Detect which cell encompasses the target text, then output its [X, Y] center coordinate. 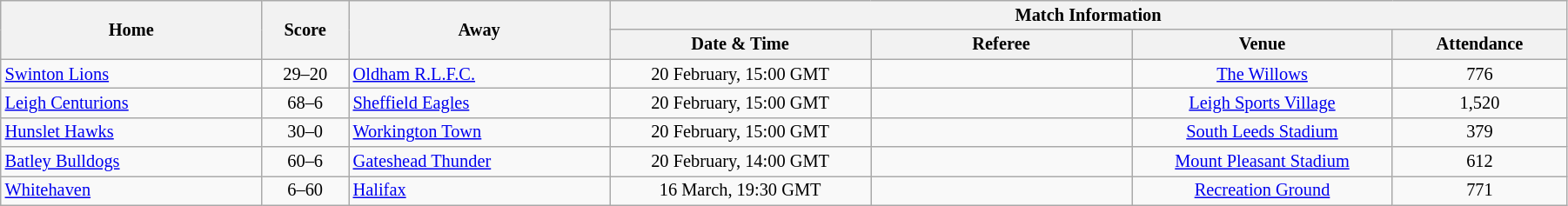
Oldham R.L.F.C. [479, 74]
776 [1479, 74]
Match Information [1089, 15]
Batley Bulldogs [131, 162]
29–20 [305, 74]
30–0 [305, 132]
1,520 [1479, 103]
Venue [1263, 44]
Leigh Centurions [131, 103]
Attendance [1479, 44]
Home [131, 30]
60–6 [305, 162]
Halifax [479, 190]
Workington Town [479, 132]
6–60 [305, 190]
379 [1479, 132]
771 [1479, 190]
Whitehaven [131, 190]
Gateshead Thunder [479, 162]
68–6 [305, 103]
Swinton Lions [131, 74]
20 February, 14:00 GMT [740, 162]
South Leeds Stadium [1263, 132]
612 [1479, 162]
Hunslet Hawks [131, 132]
Referee [1002, 44]
Leigh Sports Village [1263, 103]
Away [479, 30]
The Willows [1263, 74]
Date & Time [740, 44]
Sheffield Eagles [479, 103]
Score [305, 30]
Recreation Ground [1263, 190]
16 March, 19:30 GMT [740, 190]
Mount Pleasant Stadium [1263, 162]
